Output the (x, y) coordinate of the center of the cell containing the given text.  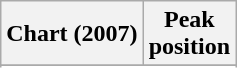
Peakposition (189, 34)
Chart (2007) (72, 34)
